Scan for the cell matching the given text and deliver its [x, y] coordinate at center. 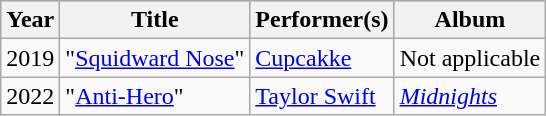
Year [30, 20]
Taylor Swift [322, 96]
2022 [30, 96]
Not applicable [470, 58]
Cupcakke [322, 58]
Title [155, 20]
Midnights [470, 96]
"Squidward Nose" [155, 58]
"Anti-Hero" [155, 96]
2019 [30, 58]
Album [470, 20]
Performer(s) [322, 20]
